Pinpoint the cell where the given text exists, returning its [x, y] midpoint coordinate. 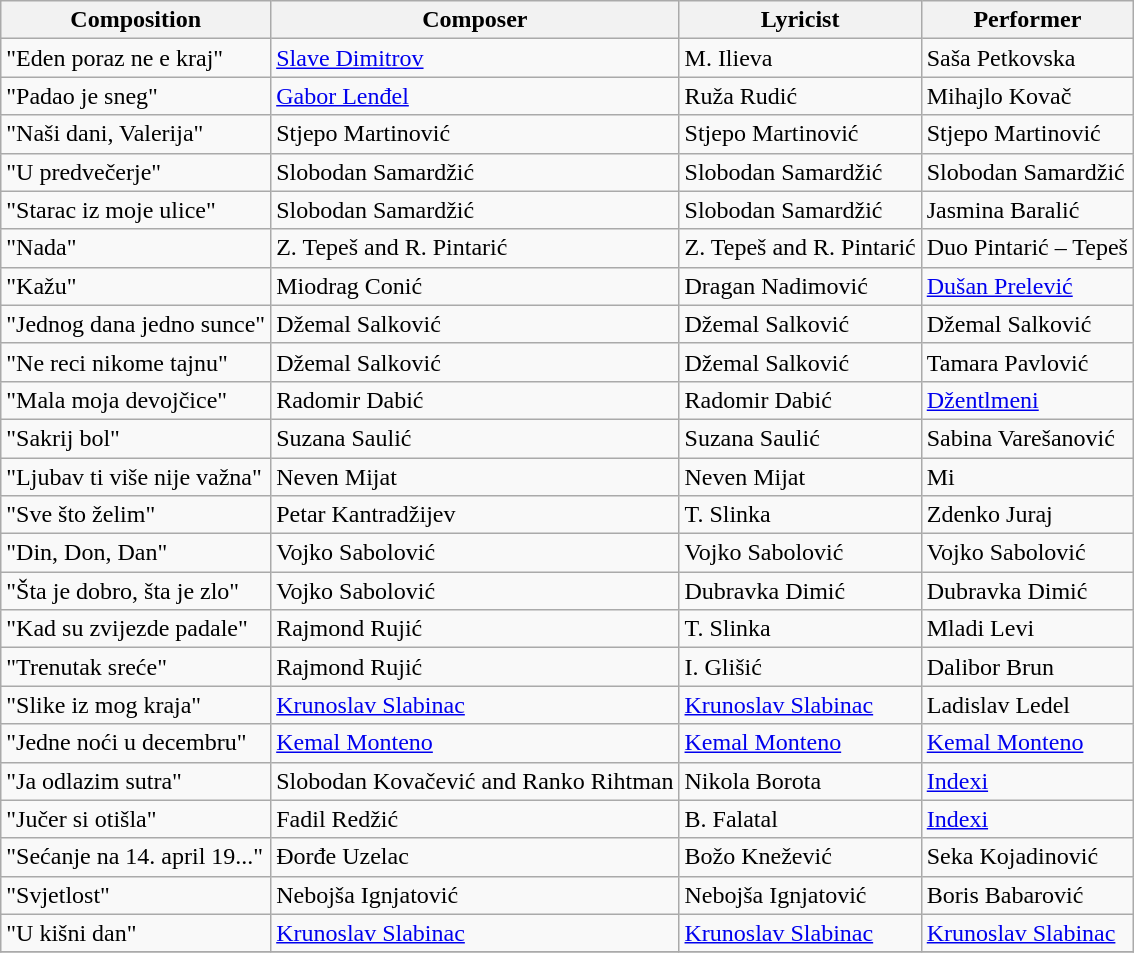
Jasmina Baralić [1027, 210]
Mihajlo Kovač [1027, 96]
Đorđe Uzelac [475, 857]
"Jučer si otišla" [136, 819]
"U kišni dan" [136, 933]
Seka Kojadinović [1027, 857]
"Kažu" [136, 286]
"Padao je sneg" [136, 96]
Dragan Nadimović [800, 286]
Tamara Pavlović [1027, 362]
Džentlmeni [1027, 400]
"Starac iz moje ulice" [136, 210]
Božo Knežević [800, 857]
"Ne reci nikome tajnu" [136, 362]
Performer [1027, 20]
Gabor Lenđel [475, 96]
B. Falatal [800, 819]
"Kad su zvijezde padale" [136, 629]
Dušan Prelević [1027, 286]
Zdenko Juraj [1027, 515]
Slave Dimitrov [475, 58]
"Nada" [136, 248]
Composer [475, 20]
Sabina Varešanović [1027, 438]
"Šta je dobro, šta je zlo" [136, 591]
"Ja odlazim sutra" [136, 781]
"Eden poraz ne e kraj" [136, 58]
Ruža Rudić [800, 96]
I. Glišić [800, 667]
"Jednog dana jedno sunce" [136, 324]
Mladi Levi [1027, 629]
Mi [1027, 477]
Slobodan Kovačević and Ranko Rihtman [475, 781]
Boris Babarović [1027, 895]
Miodrag Conić [475, 286]
"Din, Don, Dan" [136, 553]
"Ljubav ti više nije važna" [136, 477]
"Sve što želim" [136, 515]
Nikola Borota [800, 781]
"U predvečerje" [136, 172]
M. Ilieva [800, 58]
Ladislav Ledel [1027, 705]
Dalibor Brun [1027, 667]
Composition [136, 20]
"Svjetlost" [136, 895]
"Trenutak sreće" [136, 667]
Lyricist [800, 20]
Fadil Redžić [475, 819]
Duo Pintarić – Tepeš [1027, 248]
"Naši dani, Valerija" [136, 134]
"Mala moja devojčice" [136, 400]
"Jedne noći u decembru" [136, 743]
"Slike iz mog kraja" [136, 705]
"Sećanje na 14. april 19..." [136, 857]
Saša Petkovska [1027, 58]
Petar Kantradžijev [475, 515]
"Sakrij bol" [136, 438]
